Identify which cell holds the provided text, then report its [X, Y] central coordinate. 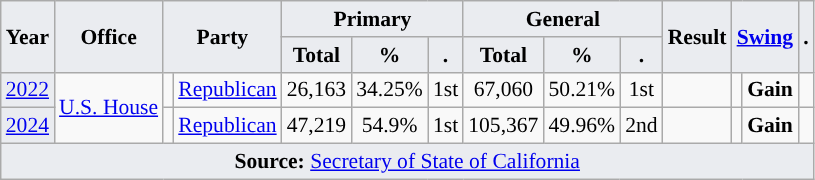
47,219 [316, 126]
U.S. House [108, 108]
2022 [28, 90]
Result [698, 36]
26,163 [316, 90]
Year [28, 36]
34.25% [390, 90]
Party [222, 36]
49.96% [582, 126]
2nd [642, 126]
General [563, 19]
Swing [766, 36]
2024 [28, 126]
50.21% [582, 90]
105,367 [503, 126]
Primary [373, 19]
Office [108, 36]
67,060 [503, 90]
54.9% [390, 126]
Source: Secretary of State of California [408, 162]
